Pinpoint the cell where the given text exists, returning its [x, y] midpoint coordinate. 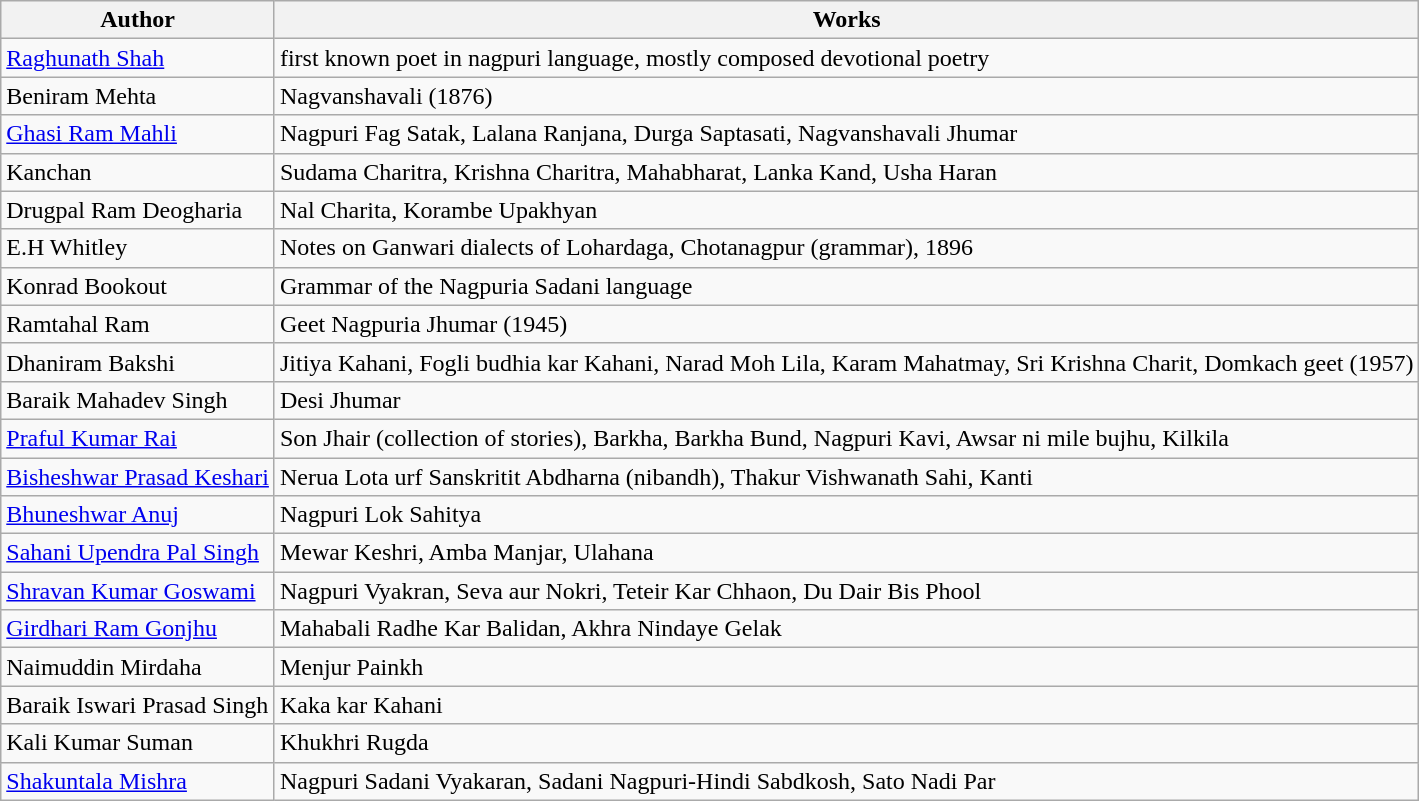
Author [138, 20]
Son Jhair (collection of stories), Barkha, Barkha Bund, Nagpuri Kavi, Awsar ni mile bujhu, Kilkila [846, 438]
Menjur Painkh [846, 667]
Khukhri Rugda [846, 743]
Sudama Charitra, Krishna Charitra, Mahabharat, Lanka Kand, Usha Haran [846, 172]
Drugpal Ram Deogharia [138, 210]
Jitiya Kahani, Fogli budhia kar Kahani, Narad Moh Lila, Karam Mahatmay, Sri Krishna Charit, Domkach geet (1957) [846, 362]
Nerua Lota urf Sanskritit Abdharna (nibandh), Thakur Vishwanath Sahi, Kanti [846, 477]
Nagpuri Fag Satak, Lalana Ranjana, Durga Saptasati, Nagvanshavali Jhumar [846, 134]
Ramtahal Ram [138, 324]
Sahani Upendra Pal Singh [138, 553]
Mewar Keshri, Amba Manjar, Ulahana [846, 553]
Dhaniram Bakshi [138, 362]
Desi Jhumar [846, 400]
Geet Nagpuria Jhumar (1945) [846, 324]
Nagvanshavali (1876) [846, 96]
Kanchan [138, 172]
Naimuddin Mirdaha [138, 667]
Notes on Ganwari dialects of Lohardaga, Chotanagpur (grammar), 1896 [846, 248]
Nal Charita, Korambe Upakhyan [846, 210]
Girdhari Ram Gonjhu [138, 629]
Bisheshwar Prasad Keshari [138, 477]
Baraik Mahadev Singh [138, 400]
first known poet in nagpuri language, mostly composed devotional poetry [846, 58]
Kali Kumar Suman [138, 743]
Works [846, 20]
Raghunath Shah [138, 58]
Konrad Bookout [138, 286]
Praful Kumar Rai [138, 438]
Shravan Kumar Goswami [138, 591]
Mahabali Radhe Kar Balidan, Akhra Nindaye Gelak [846, 629]
Nagpuri Lok Sahitya [846, 515]
Ghasi Ram Mahli [138, 134]
Kaka kar Kahani [846, 705]
Bhuneshwar Anuj [138, 515]
Nagpuri Sadani Vyakaran, Sadani Nagpuri-Hindi Sabdkosh, Sato Nadi Par [846, 781]
Grammar of the Nagpuria Sadani language [846, 286]
Baraik Iswari Prasad Singh [138, 705]
E.H Whitley [138, 248]
Beniram Mehta [138, 96]
Shakuntala Mishra [138, 781]
Nagpuri Vyakran, Seva aur Nokri, Teteir Kar Chhaon, Du Dair Bis Phool [846, 591]
